Extract the [X, Y] coordinate from the center of the cell holding the provided text.  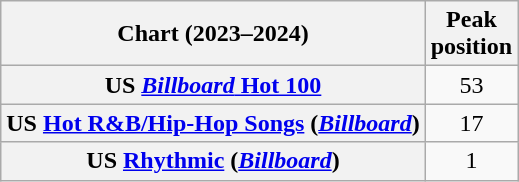
17 [471, 123]
Chart (2023–2024) [213, 34]
US Billboard Hot 100 [213, 85]
1 [471, 161]
US Rhythmic (Billboard) [213, 161]
US Hot R&B/Hip-Hop Songs (Billboard) [213, 123]
53 [471, 85]
Peakposition [471, 34]
